Detect which cell encompasses the target text, then output its [X, Y] center coordinate. 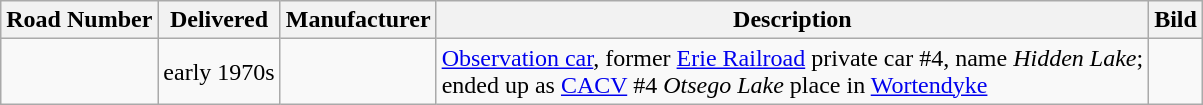
Road Number [80, 20]
Delivered [219, 20]
Bild [1176, 20]
Observation car, former Erie Railroad private car #4, name Hidden Lake; ended up as CACV #4 Otsego Lake place in Wortendyke [792, 72]
early 1970s [219, 72]
Manufacturer [358, 20]
Description [792, 20]
